Pinpoint the cell where the given text exists, returning its [x, y] midpoint coordinate. 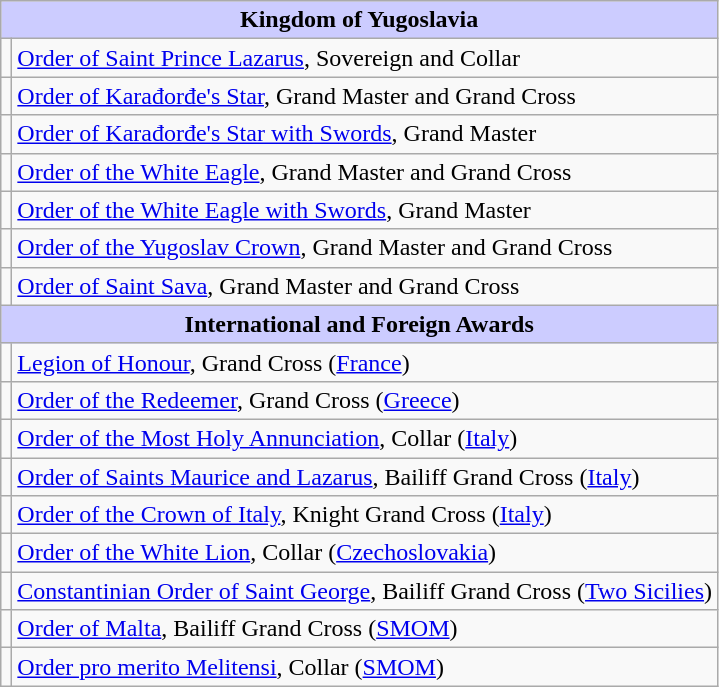
Order of Saints Maurice and Lazarus, Bailiff Grand Cross (Italy) [365, 477]
Order of Karađorđe's Star with Swords, Grand Master [365, 134]
Constantinian Order of Saint George, Bailiff Grand Cross (Two Sicilies) [365, 591]
Order of the Yugoslav Crown, Grand Master and Grand Cross [365, 248]
Order of Malta, Bailiff Grand Cross (SMOM) [365, 629]
Legion of Honour, Grand Cross (France) [365, 362]
Order of the Most Holy Annunciation, Collar (Italy) [365, 438]
Order of the Crown of Italy, Knight Grand Cross (Italy) [365, 515]
Order of Saint Sava, Grand Master and Grand Cross [365, 286]
International and Foreign Awards [360, 324]
Order of the White Lion, Collar (Czechoslovakia) [365, 553]
Order of the White Eagle, Grand Master and Grand Cross [365, 172]
Order pro merito Melitensi, Collar (SMOM) [365, 667]
Order of the White Eagle with Swords, Grand Master [365, 210]
Order of Saint Prince Lazarus, Sovereign and Collar [365, 58]
Kingdom of Yugoslavia [360, 20]
Order of the Redeemer, Grand Cross (Greece) [365, 400]
Order of Karađorđe's Star, Grand Master and Grand Cross [365, 96]
